For the text-containing cell, return its midpoint in (X, Y) coordinate format. 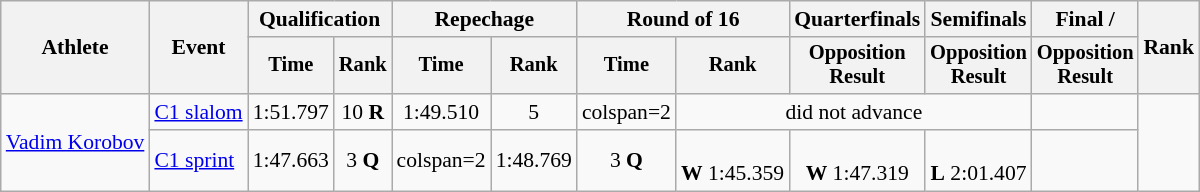
Event (198, 48)
Vadim Korobov (76, 142)
Qualification (320, 19)
Semifinals (978, 19)
Repechage (484, 19)
Athlete (76, 48)
W 1:45.359 (732, 160)
1:48.769 (534, 160)
C1 slalom (198, 112)
1:47.663 (291, 160)
10 R (363, 112)
W 1:47.319 (857, 160)
L 2:01.407 (978, 160)
Final / (1086, 19)
1:51.797 (291, 112)
did not advance (854, 112)
1:49.510 (442, 112)
Quarterfinals (857, 19)
Round of 16 (683, 19)
C1 sprint (198, 160)
5 (534, 112)
